Scan for the cell matching the given text and deliver its (X, Y) coordinate at center. 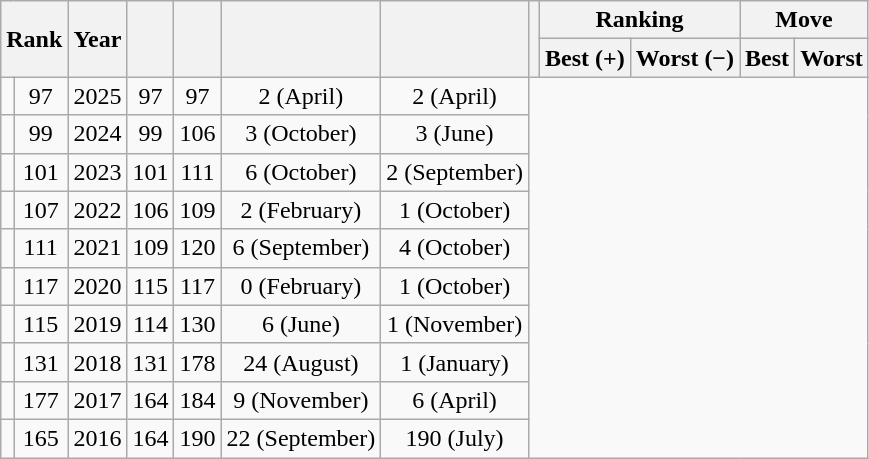
Ranking (639, 20)
Rank (34, 39)
3 (October) (301, 134)
0 (February) (301, 286)
22 (September) (301, 438)
2 (February) (301, 210)
6 (October) (301, 172)
2025 (98, 96)
2021 (98, 248)
Year (98, 39)
2020 (98, 286)
2 (September) (455, 172)
24 (August) (301, 362)
Move (804, 20)
6 (June) (301, 324)
184 (198, 400)
Worst (−) (684, 58)
2022 (98, 210)
1 (January) (455, 362)
130 (198, 324)
Best (768, 58)
178 (198, 362)
6 (September) (301, 248)
1 (November) (455, 324)
3 (June) (455, 134)
2023 (98, 172)
2018 (98, 362)
4 (October) (455, 248)
190 (198, 438)
2016 (98, 438)
2017 (98, 400)
Worst (832, 58)
190 (July) (455, 438)
6 (April) (455, 400)
9 (November) (301, 400)
114 (150, 324)
2024 (98, 134)
165 (41, 438)
120 (198, 248)
2019 (98, 324)
177 (41, 400)
Best (+) (584, 58)
107 (41, 210)
